Search for the cell housing the specified text and yield its [x, y] center coordinate. 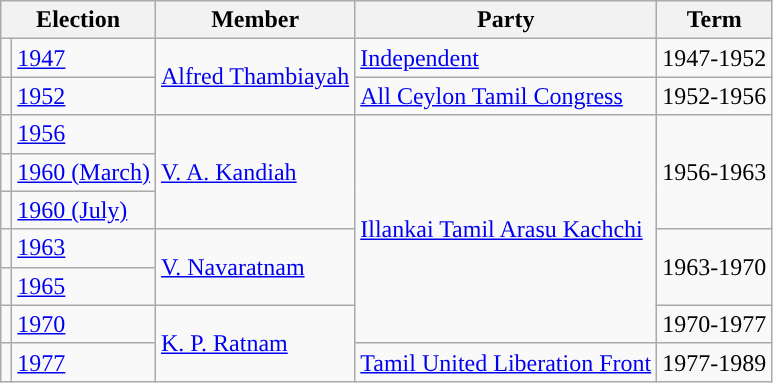
1956 [84, 134]
Term [714, 20]
1963 [84, 248]
V. Navaratnam [256, 267]
1952-1956 [714, 96]
1965 [84, 286]
Tamil United Liberation Front [506, 362]
1956-1963 [714, 172]
All Ceylon Tamil Congress [506, 96]
1947 [84, 58]
1977 [84, 362]
1952 [84, 96]
V. A. Kandiah [256, 172]
K. P. Ratnam [256, 343]
1947-1952 [714, 58]
Member [256, 20]
Alfred Thambiayah [256, 77]
1977-1989 [714, 362]
1960 (March) [84, 172]
1970-1977 [714, 324]
1963-1970 [714, 267]
Illankai Tamil Arasu Kachchi [506, 229]
Party [506, 20]
1960 (July) [84, 210]
Independent [506, 58]
Election [78, 20]
1970 [84, 324]
